Detect which cell encompasses the target text, then output its (X, Y) center coordinate. 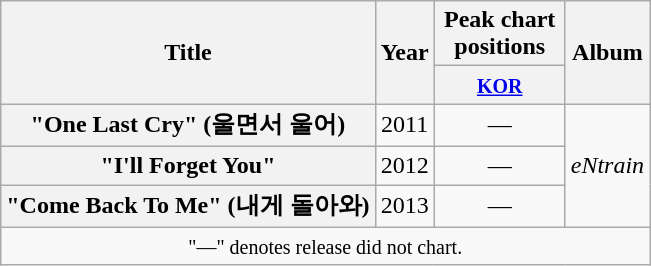
"One Last Cry" (울면서 울어) (188, 126)
Album (607, 52)
2011 (404, 126)
"Come Back To Me" (내게 돌아와) (188, 206)
"I'll Forget You" (188, 165)
Title (188, 52)
KOR (500, 85)
eNtrain (607, 166)
"—" denotes release did not chart. (326, 246)
Year (404, 52)
2013 (404, 206)
2012 (404, 165)
Peak chart positions (500, 34)
